Identify which cell holds the provided text, then report its [X, Y] central coordinate. 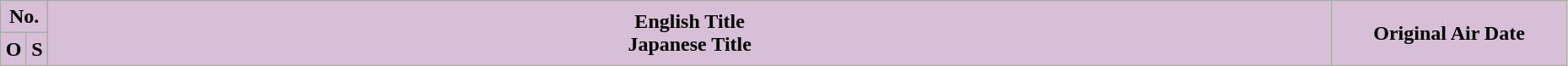
No. [24, 17]
Original Air Date [1449, 33]
S [37, 49]
O [13, 49]
English TitleJapanese Title [689, 33]
